From the cell containing the given text, extract its center point as (x, y) coordinate. 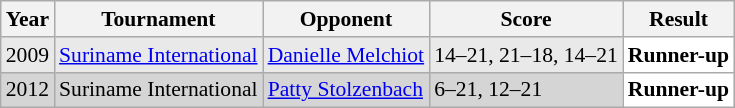
Patty Stolzenbach (346, 90)
Year (28, 19)
Tournament (158, 19)
Result (678, 19)
Danielle Melchiot (346, 55)
6–21, 12–21 (526, 90)
14–21, 21–18, 14–21 (526, 55)
2012 (28, 90)
2009 (28, 55)
Score (526, 19)
Opponent (346, 19)
